Find where the given text appears and provide that cell's center as (X, Y) coordinate. 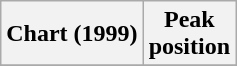
Chart (1999) (72, 34)
Peakposition (189, 34)
